Return [X, Y] of the center of cell containing provided text 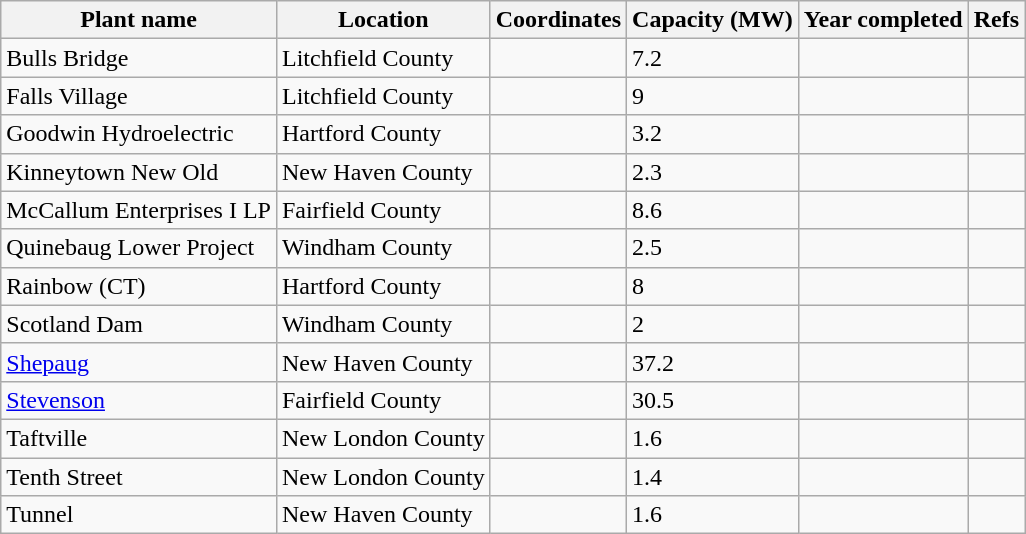
2 [713, 324]
8 [713, 286]
Capacity (MW) [713, 20]
2.3 [713, 172]
Taftville [139, 438]
7.2 [713, 58]
Tenth Street [139, 477]
Goodwin Hydroelectric [139, 134]
3.2 [713, 134]
Year completed [883, 20]
Quinebaug Lower Project [139, 248]
37.2 [713, 362]
Rainbow (CT) [139, 286]
Scotland Dam [139, 324]
Tunnel [139, 515]
Kinneytown New Old [139, 172]
Bulls Bridge [139, 58]
Coordinates [558, 20]
9 [713, 96]
1.4 [713, 477]
Falls Village [139, 96]
30.5 [713, 400]
Location [383, 20]
2.5 [713, 248]
Plant name [139, 20]
Shepaug [139, 362]
Refs [996, 20]
Stevenson [139, 400]
McCallum Enterprises I LP [139, 210]
8.6 [713, 210]
